Pinpoint the cell where the given text exists, returning its [x, y] midpoint coordinate. 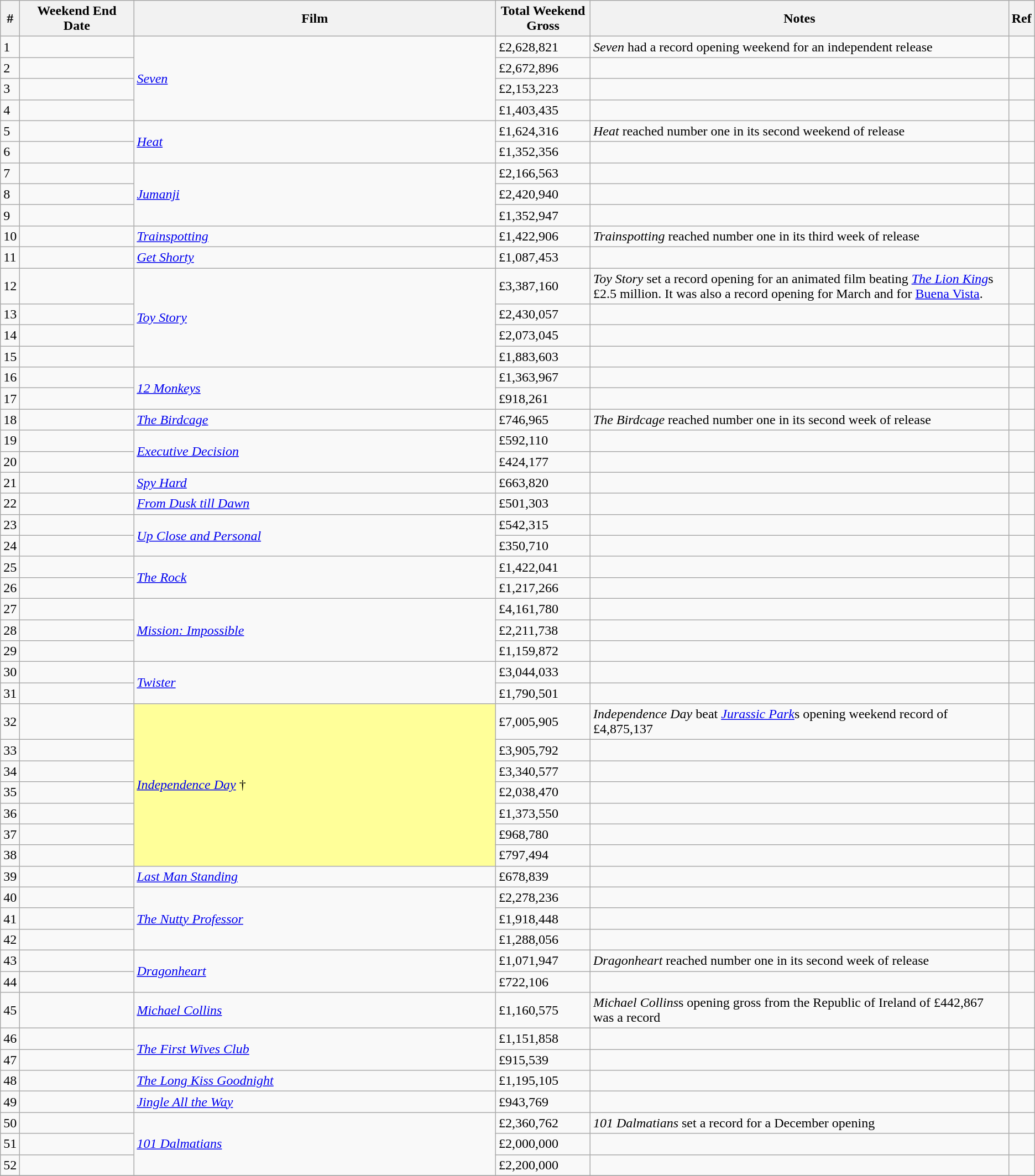
£1,160,575 [543, 1011]
52 [10, 1165]
The Birdcage [315, 420]
2 [10, 68]
43 [10, 960]
From Dusk till Dawn [315, 504]
29 [10, 651]
£2,200,000 [543, 1165]
£1,071,947 [543, 960]
£2,628,821 [543, 47]
£424,177 [543, 462]
10 [10, 236]
19 [10, 441]
8 [10, 194]
£1,159,872 [543, 651]
The Birdcage reached number one in its second week of release [799, 420]
Trainspotting reached number one in its third week of release [799, 236]
£350,710 [543, 546]
42 [10, 939]
15 [10, 357]
39 [10, 876]
Dragonheart reached number one in its second week of release [799, 960]
26 [10, 588]
14 [10, 336]
44 [10, 981]
£1,087,453 [543, 257]
Film [315, 19]
£2,360,762 [543, 1123]
£501,303 [543, 504]
£1,195,105 [543, 1081]
Trainspotting [315, 236]
Michael Collins [315, 1011]
£4,161,780 [543, 609]
£2,211,738 [543, 630]
£2,000,000 [543, 1144]
5 [10, 131]
30 [10, 672]
11 [10, 257]
£1,422,041 [543, 567]
40 [10, 897]
£1,403,435 [543, 110]
51 [10, 1144]
£2,153,223 [543, 89]
36 [10, 813]
31 [10, 693]
Twister [315, 683]
101 Dalmatians [315, 1144]
34 [10, 771]
£7,005,905 [543, 722]
27 [10, 609]
20 [10, 462]
£1,918,448 [543, 918]
£1,883,603 [543, 357]
Get Shorty [315, 257]
The First Wives Club [315, 1049]
48 [10, 1081]
Last Man Standing [315, 876]
£1,288,056 [543, 939]
Jingle All the Way [315, 1102]
Up Close and Personal [315, 535]
101 Dalmatians set a record for a December opening [799, 1123]
Toy Story [315, 317]
28 [10, 630]
£3,905,792 [543, 750]
46 [10, 1039]
24 [10, 546]
33 [10, 750]
Mission: Impossible [315, 630]
Executive Decision [315, 451]
The Long Kiss Goodnight [315, 1081]
The Nutty Professor [315, 918]
£797,494 [543, 855]
Jumanji [315, 194]
45 [10, 1011]
£1,624,316 [543, 131]
Total Weekend Gross [543, 19]
1 [10, 47]
Toy Story set a record opening for an animated film beating The Lion Kings £2.5 million. It was also a record opening for March and for Buena Vista. [799, 285]
£918,261 [543, 399]
£2,038,470 [543, 792]
£1,217,266 [543, 588]
25 [10, 567]
£663,820 [543, 483]
12 Monkeys [315, 388]
£3,340,577 [543, 771]
£1,790,501 [543, 693]
38 [10, 855]
£722,106 [543, 981]
£2,420,940 [543, 194]
£2,073,045 [543, 336]
7 [10, 173]
Dragonheart [315, 971]
£3,387,160 [543, 285]
21 [10, 483]
Heat reached number one in its second weekend of release [799, 131]
£1,352,947 [543, 215]
£2,672,896 [543, 68]
13 [10, 315]
18 [10, 420]
32 [10, 722]
17 [10, 399]
£678,839 [543, 876]
23 [10, 525]
Heat [315, 142]
£3,044,033 [543, 672]
£592,110 [543, 441]
49 [10, 1102]
22 [10, 504]
9 [10, 215]
Independence Day beat Jurassic Parks opening weekend record of £4,875,137 [799, 722]
£1,151,858 [543, 1039]
£943,769 [543, 1102]
12 [10, 285]
Michael Collinss opening gross from the Republic of Ireland of £442,867 was a record [799, 1011]
£2,430,057 [543, 315]
£1,352,356 [543, 152]
Seven had a record opening weekend for an independent release [799, 47]
£2,278,236 [543, 897]
£542,315 [543, 525]
Weekend End Date [77, 19]
Notes [799, 19]
£2,166,563 [543, 173]
Spy Hard [315, 483]
16 [10, 378]
£1,373,550 [543, 813]
£915,539 [543, 1060]
£746,965 [543, 420]
6 [10, 152]
Seven [315, 79]
Independence Day † [315, 785]
£1,363,967 [543, 378]
35 [10, 792]
£1,422,906 [543, 236]
47 [10, 1060]
Ref [1022, 19]
37 [10, 834]
50 [10, 1123]
3 [10, 89]
£968,780 [543, 834]
The Rock [315, 577]
4 [10, 110]
# [10, 19]
41 [10, 918]
